Output the (x, y) coordinate of the center of the cell containing the given text.  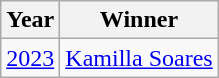
Winner (139, 20)
Kamilla Soares (139, 58)
Year (30, 20)
2023 (30, 58)
